Scan for the cell matching the given text and deliver its (x, y) coordinate at center. 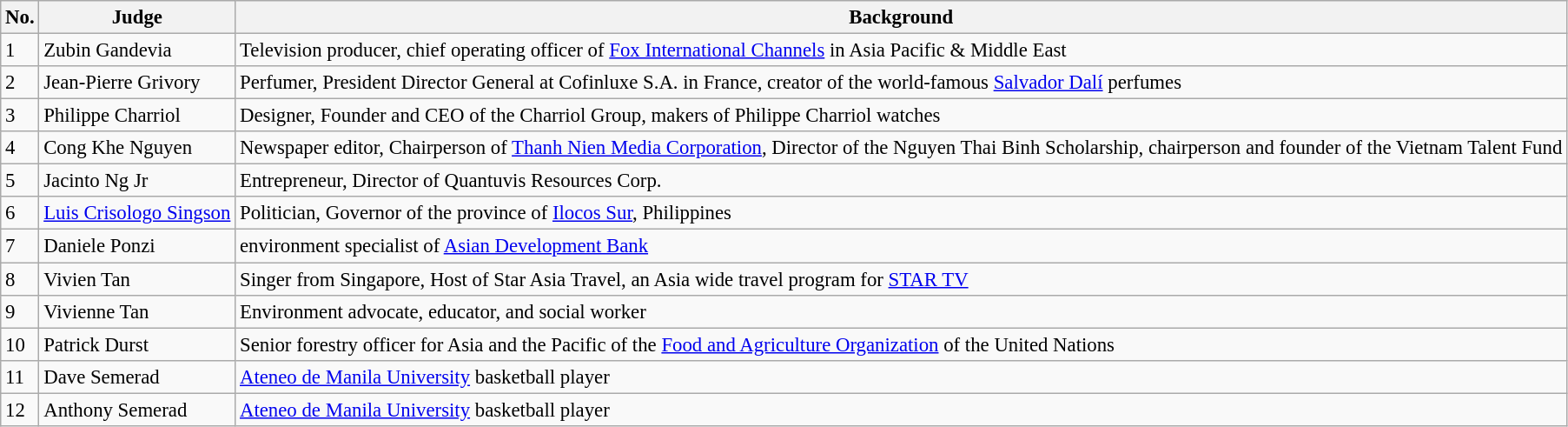
Jean-Pierre Grivory (137, 83)
Zubin Gandevia (137, 50)
12 (20, 410)
environment specialist of Asian Development Bank (902, 246)
Patrick Durst (137, 344)
Environment advocate, educator, and social worker (902, 311)
3 (20, 116)
Perfumer, President Director General at Cofinluxe S.A. in France, creator of the world-famous Salvador Dalí perfumes (902, 83)
11 (20, 377)
Vivien Tan (137, 279)
2 (20, 83)
1 (20, 50)
Philippe Charriol (137, 116)
Luis Crisologo Singson (137, 213)
Anthony Semerad (137, 410)
Senior forestry officer for Asia and the Pacific of the Food and Agriculture Organization of the United Nations (902, 344)
Television producer, chief operating officer of Fox International Channels in Asia Pacific & Middle East (902, 50)
Daniele Ponzi (137, 246)
Vivienne Tan (137, 311)
Dave Semerad (137, 377)
Jacinto Ng Jr (137, 181)
10 (20, 344)
Entrepreneur, Director of Quantuvis Resources Corp. (902, 181)
Singer from Singapore, Host of Star Asia Travel, an Asia wide travel program for STAR TV (902, 279)
Background (902, 17)
7 (20, 246)
Cong Khe Nguyen (137, 148)
Designer, Founder and CEO of the Charriol Group, makers of Philippe Charriol watches (902, 116)
8 (20, 279)
Politician, Governor of the province of Ilocos Sur, Philippines (902, 213)
No. (20, 17)
5 (20, 181)
6 (20, 213)
9 (20, 311)
4 (20, 148)
Judge (137, 17)
